Determine the [x, y] coordinate at the center of the cell enclosing the given text.  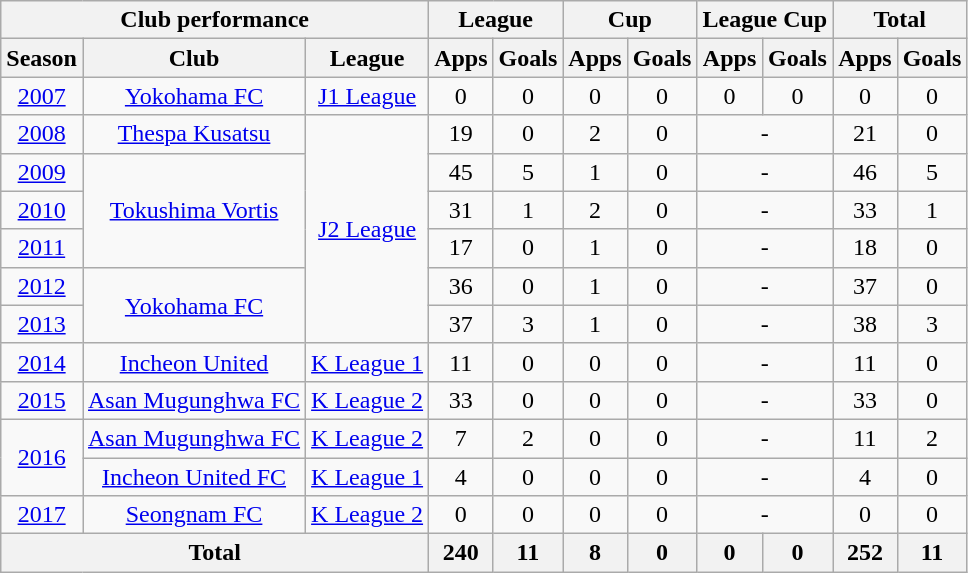
Tokushima Vortis [194, 210]
2009 [42, 172]
21 [865, 134]
2007 [42, 96]
2016 [42, 457]
Cup [630, 20]
Incheon United [194, 362]
2011 [42, 248]
8 [595, 553]
Thespa Kusatsu [194, 134]
Club [194, 58]
2013 [42, 324]
Incheon United FC [194, 477]
19 [461, 134]
2014 [42, 362]
38 [865, 324]
31 [461, 210]
2008 [42, 134]
240 [461, 553]
18 [865, 248]
J1 League [368, 96]
Season [42, 58]
46 [865, 172]
252 [865, 553]
Seongnam FC [194, 515]
17 [461, 248]
J2 League [368, 229]
Club performance [215, 20]
7 [461, 438]
36 [461, 286]
45 [461, 172]
2012 [42, 286]
League Cup [765, 20]
2017 [42, 515]
2015 [42, 400]
2010 [42, 210]
